Search for the cell housing the specified text and yield its [X, Y] center coordinate. 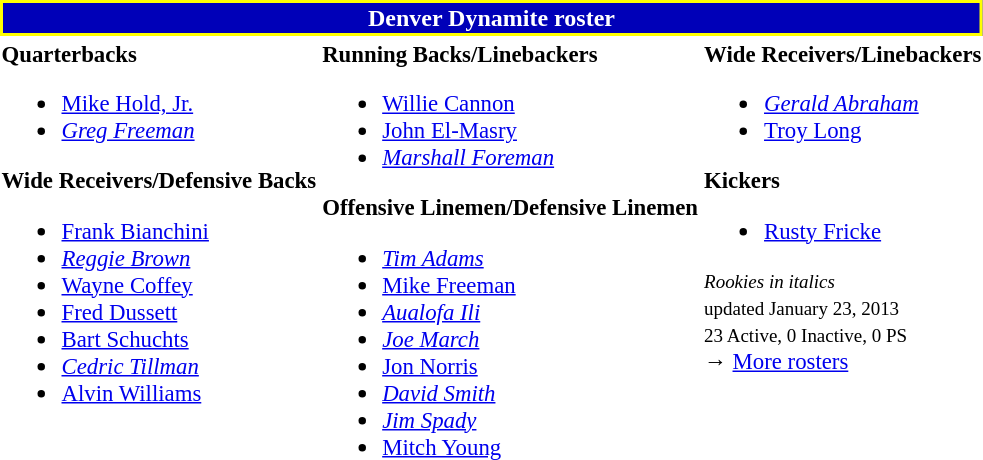
Denver Dynamite roster [492, 18]
